Capture the cell that displays the provided text and extract its [X, Y] central coordinate. 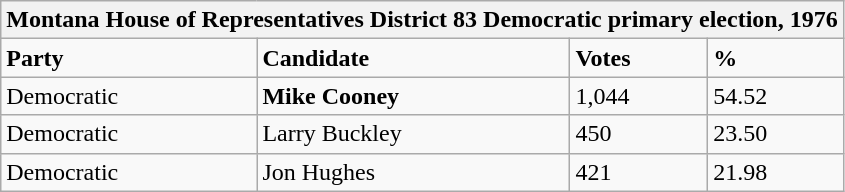
Jon Hughes [414, 172]
Larry Buckley [414, 134]
23.50 [776, 134]
Votes [639, 58]
Montana House of Representatives District 83 Democratic primary election, 1976 [422, 20]
1,044 [639, 96]
21.98 [776, 172]
Candidate [414, 58]
Party [129, 58]
Mike Cooney [414, 96]
% [776, 58]
421 [639, 172]
54.52 [776, 96]
450 [639, 134]
